For the text-containing cell, return its midpoint in (X, Y) coordinate format. 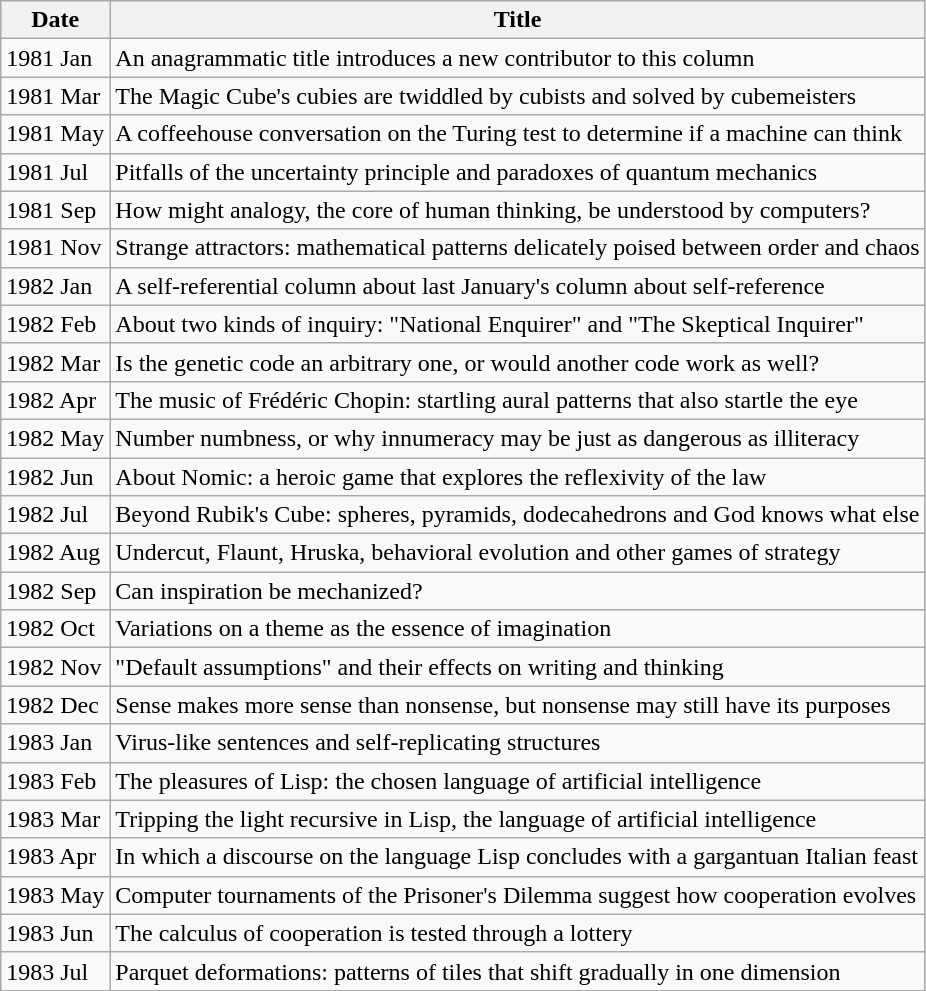
1983 Jun (56, 933)
1982 May (56, 438)
1982 Jan (56, 286)
1981 Mar (56, 96)
Is the genetic code an arbitrary one, or would another code work as well? (518, 362)
The calculus of cooperation is tested through a lottery (518, 933)
Date (56, 20)
1982 Sep (56, 591)
1983 May (56, 895)
1983 Apr (56, 857)
Variations on a theme as the essence of imagination (518, 629)
Parquet deformations: patterns of tiles that shift gradually in one dimension (518, 971)
1981 May (56, 134)
1982 Jul (56, 515)
Tripping the light recursive in Lisp, the language of artificial intelligence (518, 819)
1982 Dec (56, 705)
About two kinds of inquiry: "National Enquirer" and "The Skeptical Inquirer" (518, 324)
In which a discourse on the language Lisp concludes with a gargantuan Italian feast (518, 857)
1982 Aug (56, 553)
Title (518, 20)
1983 Jan (56, 743)
1983 Feb (56, 781)
Undercut, Flaunt, Hruska, behavioral evolution and other games of strategy (518, 553)
1983 Jul (56, 971)
A self-referential column about last January's column about self-reference (518, 286)
1982 Apr (56, 400)
The Magic Cube's cubies are twiddled by cubists and solved by cubemeisters (518, 96)
1982 Feb (56, 324)
Virus-like sentences and self-replicating structures (518, 743)
A coffeehouse conversation on the Turing test to determine if a machine can think (518, 134)
1982 Mar (56, 362)
Computer tournaments of the Prisoner's Dilemma suggest how cooperation evolves (518, 895)
Pitfalls of the uncertainty principle and paradoxes of quantum mechanics (518, 172)
"Default assumptions" and their effects on writing and thinking (518, 667)
1981 Jul (56, 172)
An anagrammatic title introduces a new contributor to this column (518, 58)
1981 Jan (56, 58)
Number numbness, or why innumeracy may be just as dangerous as illiteracy (518, 438)
The music of Frédéric Chopin: startling aural patterns that also startle the eye (518, 400)
Sense makes more sense than nonsense, but nonsense may still have its purposes (518, 705)
1982 Jun (56, 477)
1981 Sep (56, 210)
Can inspiration be mechanized? (518, 591)
How might analogy, the core of human thinking, be understood by computers? (518, 210)
1982 Nov (56, 667)
1981 Nov (56, 248)
1982 Oct (56, 629)
The pleasures of Lisp: the chosen language of artificial intelligence (518, 781)
1983 Mar (56, 819)
About Nomic: a heroic game that explores the reflexivity of the law (518, 477)
Beyond Rubik's Cube: spheres, pyramids, dodecahedrons and God knows what else (518, 515)
Strange attractors: mathematical patterns delicately poised between order and chaos (518, 248)
